Find where the given text appears and provide that cell's center as [x, y] coordinate. 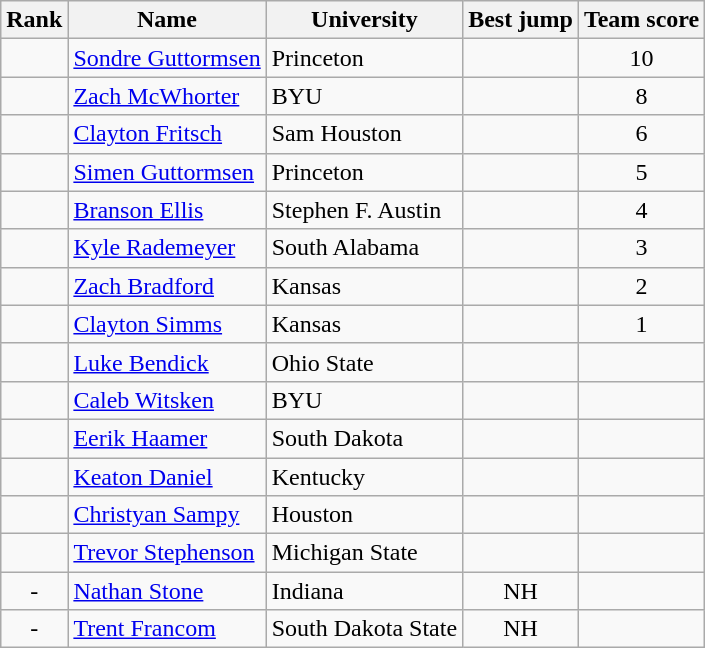
South Dakota [364, 438]
Eerik Haamer [167, 438]
Trevor Stephenson [167, 553]
6 [641, 134]
Caleb Witsken [167, 400]
Simen Guttormsen [167, 172]
Branson Ellis [167, 210]
Luke Bendick [167, 362]
5 [641, 172]
Rank [34, 20]
Indiana [364, 591]
Michigan State [364, 553]
Zach McWhorter [167, 96]
Best jump [521, 20]
Clayton Simms [167, 324]
Christyan Sampy [167, 515]
South Dakota State [364, 629]
Kentucky [364, 477]
1 [641, 324]
3 [641, 248]
Name [167, 20]
Houston [364, 515]
8 [641, 96]
10 [641, 58]
2 [641, 286]
Keaton Daniel [167, 477]
Sondre Guttormsen [167, 58]
Zach Bradford [167, 286]
Team score [641, 20]
Nathan Stone [167, 591]
Ohio State [364, 362]
Trent Francom [167, 629]
South Alabama [364, 248]
University [364, 20]
Stephen F. Austin [364, 210]
4 [641, 210]
Clayton Fritsch [167, 134]
Sam Houston [364, 134]
Kyle Rademeyer [167, 248]
